Find where the given text appears and provide that cell's center as (x, y) coordinate. 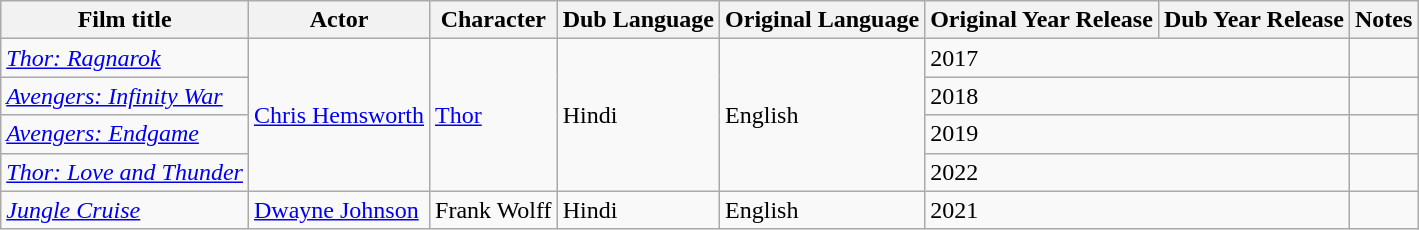
2022 (1138, 172)
2021 (1138, 210)
Notes (1383, 20)
2017 (1138, 58)
Original Language (822, 20)
Frank Wolff (494, 210)
Jungle Cruise (125, 210)
2018 (1138, 96)
Original Year Release (1042, 20)
Dub Language (638, 20)
Film title (125, 20)
Thor (494, 115)
Chris Hemsworth (338, 115)
Thor: Ragnarok (125, 58)
Actor (338, 20)
Character (494, 20)
Dub Year Release (1254, 20)
Thor: Love and Thunder (125, 172)
2019 (1138, 134)
Dwayne Johnson (338, 210)
Avengers: Endgame (125, 134)
Avengers: Infinity War (125, 96)
